Extract the [x, y] coordinate from the center of the cell holding the provided text.  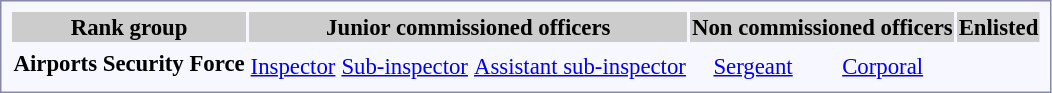
Corporal [883, 66]
Enlisted [998, 27]
Rank group [129, 27]
Sub-inspector [405, 66]
Assistant sub-inspector [580, 66]
Sergeant [752, 66]
Non commissioned officers [822, 27]
Inspector [293, 66]
Airports Security Force [129, 63]
Junior commissioned officers [468, 27]
